For the text-containing cell, return its midpoint in [X, Y] coordinate format. 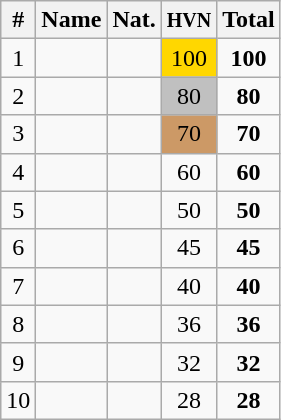
1 [18, 58]
HVN [189, 20]
3 [18, 134]
6 [18, 248]
2 [18, 96]
10 [18, 400]
4 [18, 172]
Nat. [134, 20]
Name [72, 20]
9 [18, 362]
8 [18, 324]
7 [18, 286]
Total [249, 20]
5 [18, 210]
# [18, 20]
